Pinpoint the cell where the given text exists, returning its (X, Y) midpoint coordinate. 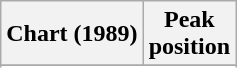
Peakposition (189, 34)
Chart (1989) (72, 34)
